For the text-containing cell, return its midpoint in [x, y] coordinate format. 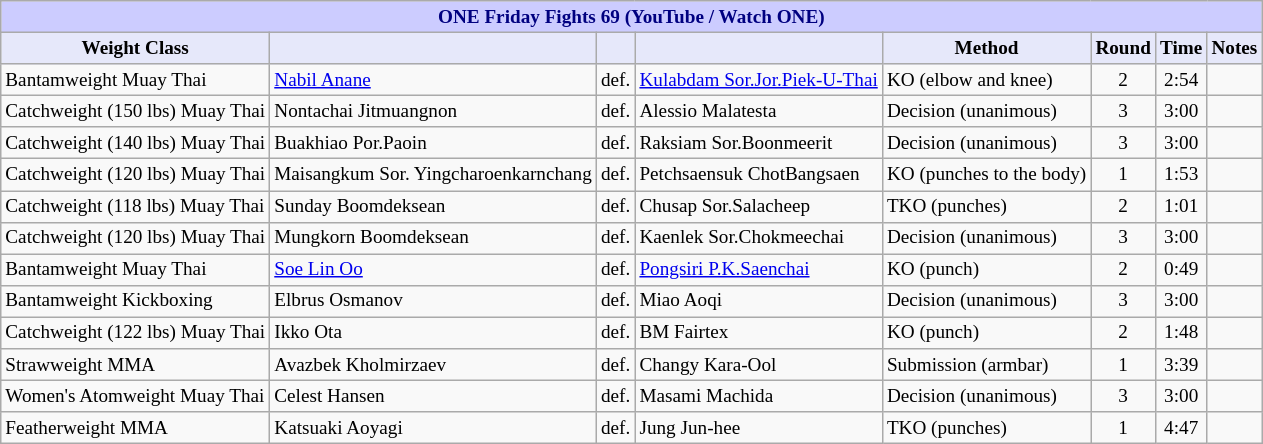
1:48 [1180, 333]
Avazbek Kholmirzaev [434, 365]
Weight Class [136, 48]
Catchweight (118 lbs) Muay Thai [136, 206]
Submission (armbar) [986, 365]
Katsuaki Aoyagi [434, 428]
Ikko Ota [434, 333]
KO (punches to the body) [986, 175]
2:54 [1180, 80]
KO (elbow and knee) [986, 80]
Jung Jun-hee [758, 428]
ONE Friday Fights 69 (YouTube / Watch ONE) [632, 17]
Nontachai Jitmuangnon [434, 111]
Petchsaensuk ChotBangsaen [758, 175]
Strawweight MMA [136, 365]
Notes [1234, 48]
Kaenlek Sor.Chokmeechai [758, 238]
1:01 [1180, 206]
Method [986, 48]
Buakhiao Por.Paoin [434, 143]
Kulabdam Sor.Jor.Piek-U-Thai [758, 80]
Celest Hansen [434, 396]
Pongsiri P.K.Saenchai [758, 270]
Alessio Malatesta [758, 111]
Mungkorn Boomdeksean [434, 238]
Bantamweight Kickboxing [136, 301]
Chusap Sor.Salacheep [758, 206]
Women's Atomweight Muay Thai [136, 396]
Sunday Boomdeksean [434, 206]
4:47 [1180, 428]
Catchweight (150 lbs) Muay Thai [136, 111]
3:39 [1180, 365]
0:49 [1180, 270]
Raksiam Sor.Boonmeerit [758, 143]
Masami Machida [758, 396]
Catchweight (140 lbs) Muay Thai [136, 143]
Round [1124, 48]
Nabil Anane [434, 80]
1:53 [1180, 175]
Time [1180, 48]
Elbrus Osmanov [434, 301]
Catchweight (122 lbs) Muay Thai [136, 333]
Featherweight MMA [136, 428]
Miao Aoqi [758, 301]
Changy Kara-Ool [758, 365]
BM Fairtex [758, 333]
Soe Lin Oo [434, 270]
Maisangkum Sor. Yingcharoenkarnchang [434, 175]
